Output the [X, Y] coordinate of the center of the cell containing the given text.  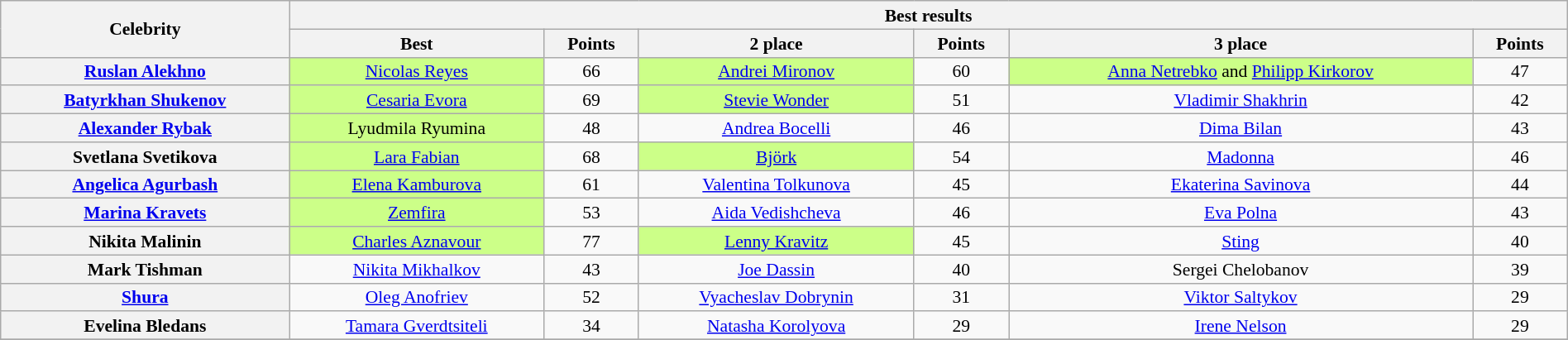
44 [1520, 184]
Anna Netrebko and Philipp Kirkorov [1241, 71]
Evelina Bledans [146, 326]
Andrei Mironov [776, 71]
53 [592, 213]
Nikita Mikhalkov [417, 269]
Charles Aznavour [417, 241]
Stevie Wonder [776, 100]
Elena Kamburova [417, 184]
3 place [1241, 43]
Angelica Agurbash [146, 184]
Nikita Malinin [146, 241]
Best [417, 43]
69 [592, 100]
Marina Kravets [146, 213]
Ruslan Alekhno [146, 71]
Eva Polna [1241, 213]
Mark Tishman [146, 269]
61 [592, 184]
Natasha Korolyova [776, 326]
42 [1520, 100]
Lyudmila Ryumina [417, 128]
60 [961, 71]
Lenny Kravitz [776, 241]
Nicolas Reyes [417, 71]
Tamara Gverdtsiteli [417, 326]
54 [961, 156]
Cesaria Evora [417, 100]
48 [592, 128]
2 place [776, 43]
Lara Fabian [417, 156]
Alexander Rybak [146, 128]
51 [961, 100]
Vyacheslav Dobrynin [776, 297]
Aida Vedishcheva [776, 213]
Dima Bilan [1241, 128]
Björk [776, 156]
Irene Nelson [1241, 326]
Joe Dassin [776, 269]
39 [1520, 269]
77 [592, 241]
Viktor Saltykov [1241, 297]
34 [592, 326]
66 [592, 71]
47 [1520, 71]
Zemfira [417, 213]
Sergei Chelobanov [1241, 269]
Ekaterina Savinova [1241, 184]
52 [592, 297]
Svetlana Svetikova [146, 156]
Best results [928, 15]
Vladimir Shakhrin [1241, 100]
Madonna [1241, 156]
68 [592, 156]
Batyrkhan Shukenov [146, 100]
Andrea Bocelli [776, 128]
Valentina Tolkunova [776, 184]
31 [961, 297]
Shura [146, 297]
Sting [1241, 241]
Oleg Anofriev [417, 297]
Celebrity [146, 29]
